Scan for the cell matching the given text and deliver its (x, y) coordinate at center. 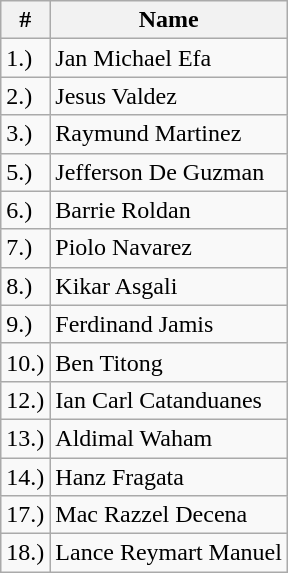
Name (169, 20)
1.) (26, 58)
Jesus Valdez (169, 96)
Ian Carl Catanduanes (169, 400)
Kikar Asgali (169, 286)
Piolo Navarez (169, 248)
12.) (26, 400)
Aldimal Waham (169, 438)
Jefferson De Guzman (169, 172)
6.) (26, 210)
5.) (26, 172)
Barrie Roldan (169, 210)
18.) (26, 553)
Lance Reymart Manuel (169, 553)
8.) (26, 286)
13.) (26, 438)
Mac Razzel Decena (169, 515)
7.) (26, 248)
Raymund Martinez (169, 134)
9.) (26, 324)
Ben Titong (169, 362)
10.) (26, 362)
2.) (26, 96)
3.) (26, 134)
17.) (26, 515)
Jan Michael Efa (169, 58)
# (26, 20)
Hanz Fragata (169, 477)
14.) (26, 477)
Ferdinand Jamis (169, 324)
